Return the (X, Y) coordinate for the center point of the cell that contains the specified text.  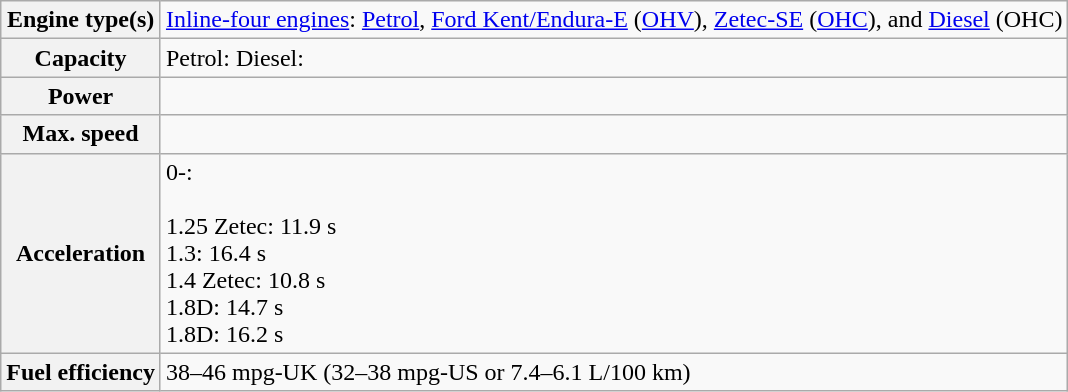
Inline-four engines: Petrol, Ford Kent/Endura-E (OHV), Zetec-SE (OHC), and Diesel (OHC) (614, 20)
Max. speed (81, 134)
38–46 mpg-UK (32–38 mpg-US or 7.4–6.1 L/100 km) (614, 372)
Engine type(s) (81, 20)
Petrol: Diesel: (614, 58)
Power (81, 96)
0-:1.25 Zetec: 11.9 s 1.3: 16.4 s 1.4 Zetec: 10.8 s 1.8D: 14.7 s 1.8D: 16.2 s (614, 253)
Fuel efficiency (81, 372)
Capacity (81, 58)
Acceleration (81, 253)
